Detect which cell encompasses the target text, then output its [x, y] center coordinate. 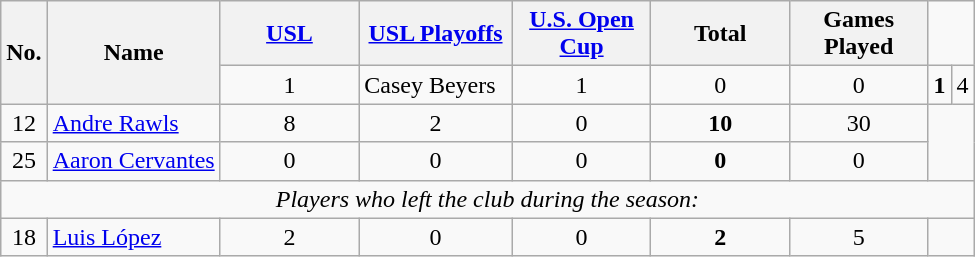
Aaron Cervantes [134, 161]
Name [134, 52]
U.S. Open Cup [582, 34]
25 [24, 161]
10 [720, 123]
5 [858, 237]
Players who left the club during the season: [488, 199]
USL [290, 34]
18 [24, 237]
12 [24, 123]
4 [962, 85]
8 [290, 123]
Andre Rawls [134, 123]
USL Playoffs [436, 34]
Casey Beyers [436, 85]
30 [858, 123]
Games Played [858, 34]
Total [720, 34]
No. [24, 52]
Luis López [134, 237]
